Detect which cell encompasses the target text, then output its (X, Y) center coordinate. 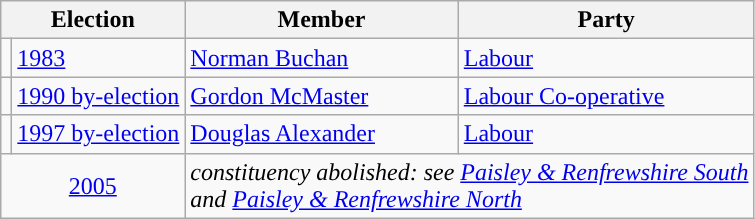
1983 (98, 58)
1990 by-election (98, 96)
Election (93, 20)
Labour Co-operative (606, 96)
Member (322, 20)
Gordon McMaster (322, 96)
1997 by-election (98, 134)
Party (606, 20)
Norman Buchan (322, 58)
constituency abolished: see Paisley & Renfrewshire Southand Paisley & Renfrewshire North (470, 186)
Douglas Alexander (322, 134)
2005 (93, 186)
